Identify which cell holds the provided text, then report its (X, Y) central coordinate. 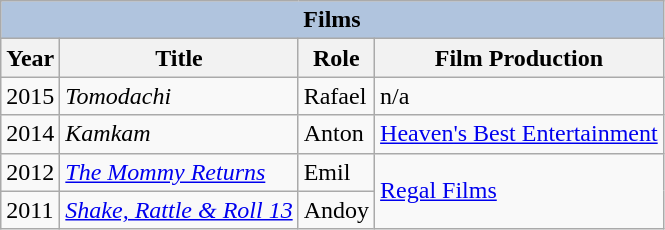
Regal Films (520, 191)
Rafael (336, 96)
2011 (30, 210)
Shake, Rattle & Roll 13 (179, 210)
Heaven's Best Entertainment (520, 134)
2014 (30, 134)
2012 (30, 172)
2015 (30, 96)
n/a (520, 96)
Anton (336, 134)
Role (336, 58)
Year (30, 58)
Kamkam (179, 134)
Tomodachi (179, 96)
Film Production (520, 58)
The Mommy Returns (179, 172)
Andoy (336, 210)
Films (332, 20)
Title (179, 58)
Emil (336, 172)
